Scan for the cell matching the given text and deliver its (x, y) coordinate at center. 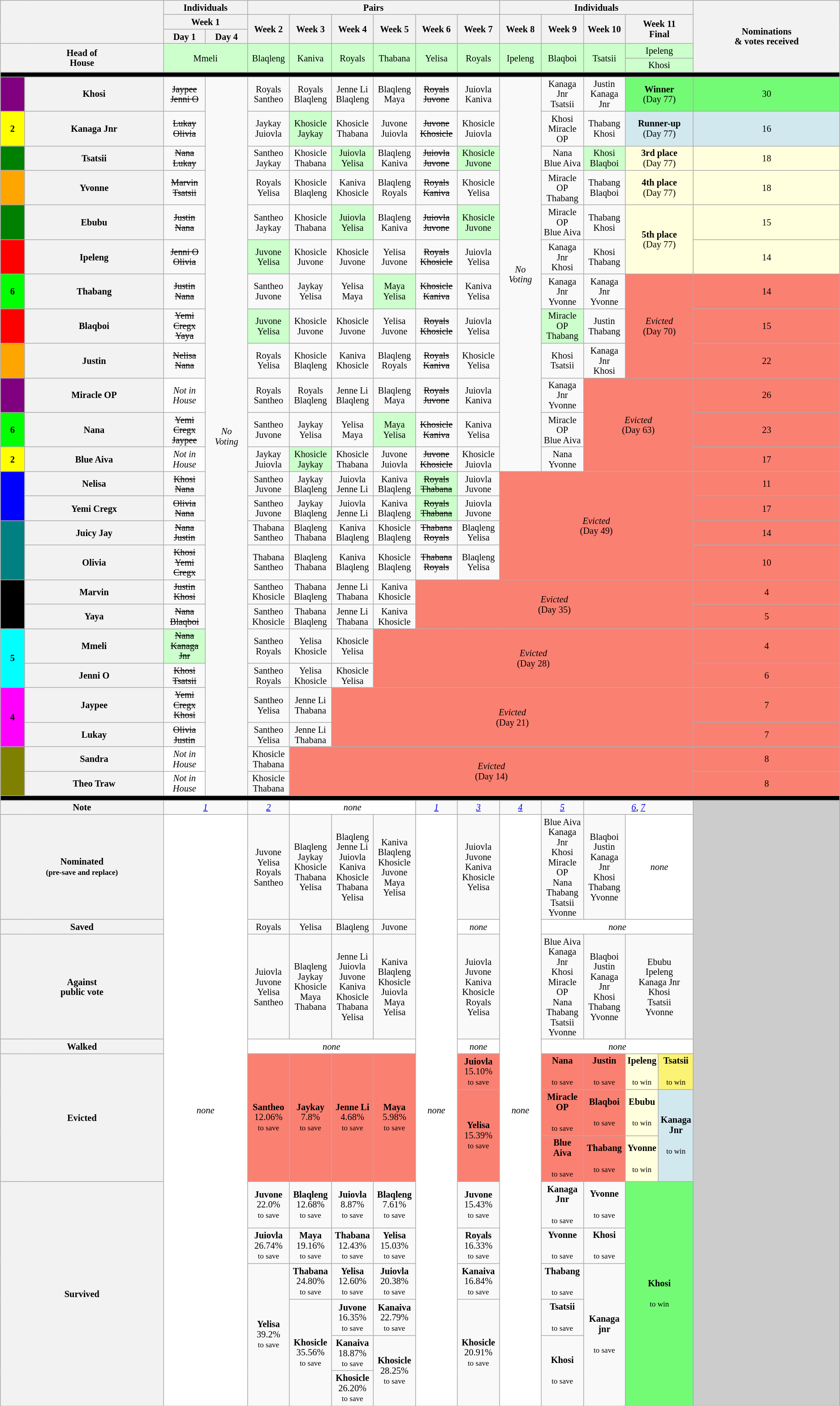
Againstpublic vote (82, 987)
OliviaJustin (185, 734)
Theo Traw (94, 783)
KhosiBlaqboi (604, 158)
Yemi CregxYaya (185, 325)
NanaKanaga Jnr (185, 645)
Blue Aivato save (562, 1158)
26 (767, 395)
OliviaNana (185, 508)
Kanaga Jnrto win (676, 1136)
Evicted(Day 63) (638, 425)
NanaBlaqboi (185, 616)
Day 1 (185, 36)
Juvone (395, 927)
Week 5 (395, 29)
Nominations& votes received (767, 36)
NanaYvonne (562, 459)
Khosicle20.91%to save (478, 1353)
Juiovla15.10%to save (478, 1071)
Kanaga Jnrto save (562, 1205)
Kanaiva22.79%to save (395, 1317)
Nanato save (562, 1071)
Yelisa39.2%to save (268, 1335)
BlaqlengJaykayKhosicleThabanaYelisa (310, 867)
Week 3 (310, 29)
Yvonneto win (642, 1158)
Ebubuto win (642, 1112)
Thabana (395, 58)
NanaLukay (185, 158)
Runner-up(Day 77) (659, 128)
Yelisa15.03%to save (395, 1246)
Week 8 (521, 29)
KhosiNana (185, 484)
Khosicle28.25%to save (395, 1371)
Blaqleng7.61%to save (395, 1205)
16 (767, 128)
4th place(Day 77) (659, 187)
Blaqleng12.68%to save (310, 1205)
Thabana12.43%to save (353, 1246)
Yvonne to save (562, 1246)
Ipelengto win (642, 1071)
KanivaBlaqlengKhosicleJuiovlaMayaYelisa (395, 987)
Saved (82, 927)
Walked (82, 1046)
Jenni O (94, 675)
JaypeeJenni O (185, 94)
Week 11Final (659, 29)
Kaniva (310, 58)
30 (767, 94)
MarvinTsatsii (185, 187)
JuvoneYelisaRoyalsSantheo (268, 867)
Thabana24.80%to save (310, 1281)
EbubuIpelengKanaga JnrKhosiTsatsiiYvonne (659, 987)
KhosiThabang (604, 256)
Juicy Jay (94, 532)
LukayOlivia (185, 128)
Evicted(Day 35) (554, 604)
Yvonne (94, 187)
Jaypee (94, 705)
Week 6 (436, 29)
Evicted(Day 70) (659, 325)
Evicted(Day 28) (534, 658)
Yaya (94, 616)
Blaqboito save (604, 1112)
Kanaiva16.84%to save (478, 1281)
BlaqlengJaykayKhosicleMayaThabana (310, 987)
JuiovlaJuvoneYelisaSantheo (268, 987)
Week 10 (604, 29)
22 (767, 360)
Ebubu (94, 222)
Evicted (82, 1117)
Jenni OOlivia (185, 256)
Yemi CregxKhosi (185, 705)
JuiovlaJuvoneKanivaKhosicleYelisa (478, 867)
Miracle OP (94, 395)
3rd place(Day 77) (659, 158)
NanaBlue Aiva (562, 158)
Head ofHouse (82, 58)
6, 7 (638, 807)
Sandra (94, 759)
Royals16.33%to save (478, 1246)
BlaqlengJenne LiJuiovlaKanivaKhosicleThabanaYelisa (353, 867)
NanaJustin (185, 532)
Juvone15.43%to save (478, 1205)
Justinto save (604, 1071)
ThabangBlaqboi (604, 187)
Kanaga Jnr (94, 128)
NelisaNana (185, 360)
Maya19.16%to save (310, 1246)
Yvonneto save (604, 1205)
Day 4 (227, 36)
Blue Aiva (94, 459)
Thabang (94, 291)
Olivia (94, 562)
Week 1 (205, 22)
Evicted(Day 14) (491, 771)
Khosito win (659, 1294)
Juvone16.35%to save (353, 1317)
Tsatsiito win (676, 1071)
3 (478, 807)
Yelisa15.39%to save (478, 1136)
Maya5.98%to save (395, 1117)
Khosicle26.20%to save (353, 1389)
Yelisa12.60%to save (353, 1281)
KhosiMiracle OP (562, 128)
Kanaga JnrTsatsii (562, 94)
Pairs (373, 7)
Week 7 (478, 29)
Juiovla20.38%to save (395, 1281)
JustinKhosi (185, 592)
Jenne Li4.68%to save (353, 1117)
Evicted(Day 49) (597, 525)
Jaykay7.8%to save (310, 1117)
Week 2 (268, 29)
JustinKanaga Jnr (604, 94)
Khosicle35.56%to save (310, 1353)
Yemi Cregx (94, 508)
23 (767, 429)
KhosiYemi Cregx (185, 562)
Nana (94, 429)
Winner(Day 77) (659, 94)
Yemi Cregx Jaypee (185, 429)
Santheo12.06%to save (268, 1117)
5th place(Day 77) (659, 239)
Marvin (94, 592)
Kanaga jnr to save (604, 1335)
Juvone22.0%to save (268, 1205)
JustinThabang (604, 325)
Week 9 (562, 29)
Evicted(Day 21) (513, 717)
11 (767, 484)
Lukay (94, 734)
Tsatsii to save (562, 1317)
Survived (82, 1294)
Week 4 (353, 29)
Note (82, 807)
Juiovla8.87%to save (353, 1205)
Miracle OPto save (562, 1112)
Kanaiva18.87%to save (353, 1353)
JuiovlaJuvoneKanivaKhosicleRoyalsYelisa (478, 987)
Juiovla26.74%to save (268, 1246)
Jenne LiJuiovlaJuvoneKanivaKhosicleThabanaYelisa (353, 987)
KanivaBlaqlengKhosicleJuvoneMayaYelisa (395, 867)
10 (767, 562)
Nelisa (94, 484)
Justin (94, 360)
Nominated(pre-save and replace) (82, 867)
